Return [x, y] of the center of cell containing provided text 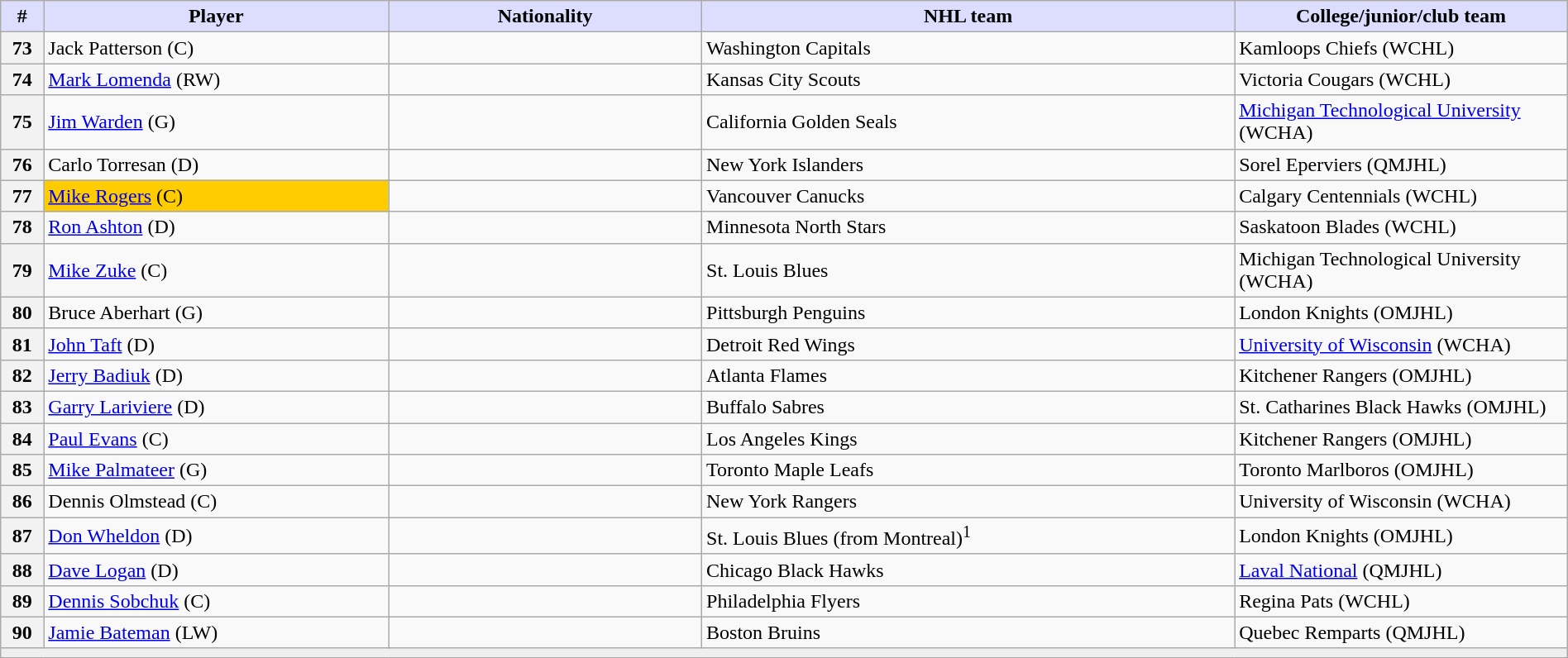
Don Wheldon (D) [217, 536]
77 [22, 196]
Boston Bruins [968, 632]
Dennis Sobchuk (C) [217, 601]
Regina Pats (WCHL) [1401, 601]
Buffalo Sabres [968, 407]
Sorel Eperviers (QMJHL) [1401, 164]
Atlanta Flames [968, 375]
Vancouver Canucks [968, 196]
Toronto Marlboros (OMJHL) [1401, 470]
Jamie Bateman (LW) [217, 632]
Ron Ashton (D) [217, 227]
Pittsburgh Penguins [968, 312]
85 [22, 470]
Detroit Red Wings [968, 344]
Kamloops Chiefs (WCHL) [1401, 48]
Paul Evans (C) [217, 439]
Nationality [546, 17]
Mike Palmateer (G) [217, 470]
Minnesota North Stars [968, 227]
Jim Warden (G) [217, 122]
Laval National (QMJHL) [1401, 570]
Dave Logan (D) [217, 570]
St. Catharines Black Hawks (OMJHL) [1401, 407]
Los Angeles Kings [968, 439]
NHL team [968, 17]
73 [22, 48]
Dennis Olmstead (C) [217, 502]
College/junior/club team [1401, 17]
74 [22, 79]
86 [22, 502]
Calgary Centennials (WCHL) [1401, 196]
Saskatoon Blades (WCHL) [1401, 227]
Mike Rogers (C) [217, 196]
Philadelphia Flyers [968, 601]
90 [22, 632]
Jerry Badiuk (D) [217, 375]
# [22, 17]
St. Louis Blues (from Montreal)1 [968, 536]
82 [22, 375]
80 [22, 312]
John Taft (D) [217, 344]
78 [22, 227]
Bruce Aberhart (G) [217, 312]
79 [22, 269]
88 [22, 570]
St. Louis Blues [968, 269]
Mike Zuke (C) [217, 269]
Toronto Maple Leafs [968, 470]
Carlo Torresan (D) [217, 164]
Washington Capitals [968, 48]
81 [22, 344]
76 [22, 164]
84 [22, 439]
Victoria Cougars (WCHL) [1401, 79]
Mark Lomenda (RW) [217, 79]
75 [22, 122]
Quebec Remparts (QMJHL) [1401, 632]
Jack Patterson (C) [217, 48]
83 [22, 407]
89 [22, 601]
Chicago Black Hawks [968, 570]
California Golden Seals [968, 122]
Garry Lariviere (D) [217, 407]
New York Rangers [968, 502]
Kansas City Scouts [968, 79]
87 [22, 536]
New York Islanders [968, 164]
Player [217, 17]
